Output the [x, y] coordinate of the center of the cell containing the given text.  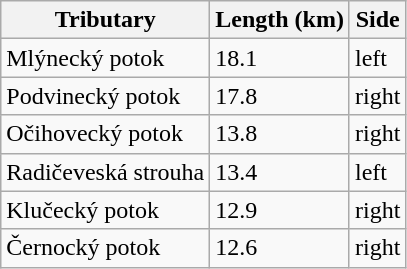
Klučecký potok [106, 210]
18.1 [280, 58]
Tributary [106, 20]
12.6 [280, 248]
Radičeveská strouha [106, 172]
Černocký potok [106, 248]
Mlýnecký potok [106, 58]
13.4 [280, 172]
Length (km) [280, 20]
13.8 [280, 134]
17.8 [280, 96]
12.9 [280, 210]
Očihovecký potok [106, 134]
Podvinecký potok [106, 96]
Side [377, 20]
